Extract the [X, Y] coordinate from the center of the cell holding the provided text.  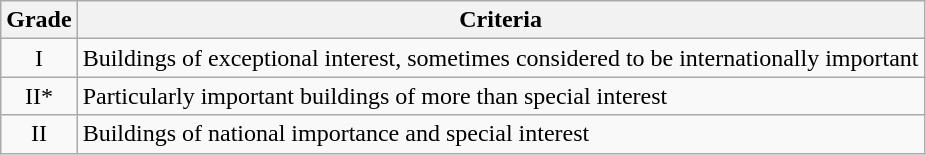
II [39, 134]
Grade [39, 20]
Particularly important buildings of more than special interest [500, 96]
Buildings of exceptional interest, sometimes considered to be internationally important [500, 58]
I [39, 58]
Buildings of national importance and special interest [500, 134]
II* [39, 96]
Criteria [500, 20]
